Pinpoint the cell where the given text exists, returning its (X, Y) midpoint coordinate. 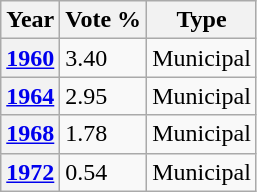
1960 (30, 58)
1964 (30, 96)
Type (202, 20)
1.78 (104, 134)
1972 (30, 172)
3.40 (104, 58)
2.95 (104, 96)
Vote % (104, 20)
0.54 (104, 172)
Year (30, 20)
1968 (30, 134)
